Locate the cell with the specified text and output its (x, y) center coordinate. 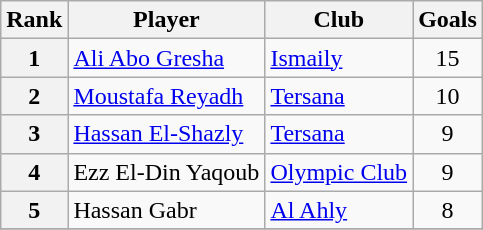
Club (339, 20)
1 (34, 58)
2 (34, 96)
8 (448, 210)
Player (166, 20)
Moustafa Reyadh (166, 96)
3 (34, 134)
Goals (448, 20)
Hassan El-Shazly (166, 134)
Ali Abo Gresha (166, 58)
Rank (34, 20)
5 (34, 210)
Ezz El-Din Yaqoub (166, 172)
Hassan Gabr (166, 210)
15 (448, 58)
Al Ahly (339, 210)
10 (448, 96)
Olympic Club (339, 172)
4 (34, 172)
Ismaily (339, 58)
